Pinpoint the cell where the given text exists, returning its [x, y] midpoint coordinate. 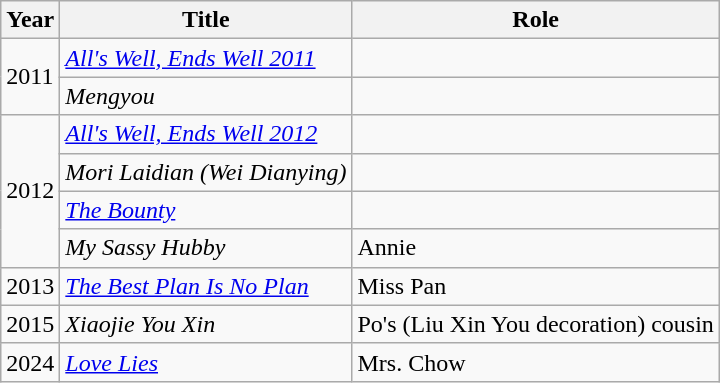
2013 [30, 286]
Miss Pan [536, 286]
Title [206, 20]
My Sassy Hubby [206, 248]
Year [30, 20]
Mengyou [206, 96]
All's Well, Ends Well 2011 [206, 58]
The Best Plan Is No Plan [206, 286]
2015 [30, 324]
2012 [30, 191]
Mrs. Chow [536, 362]
2011 [30, 77]
The Bounty [206, 210]
2024 [30, 362]
Mori Laidian (Wei Dianying) [206, 172]
All's Well, Ends Well 2012 [206, 134]
Role [536, 20]
Xiaojie You Xin [206, 324]
Po's (Liu Xin You decoration) cousin [536, 324]
Love Lies [206, 362]
Annie [536, 248]
